Locate the cell with the specified text and output its [X, Y] center coordinate. 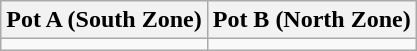
Pot A (South Zone) [104, 20]
Pot B (North Zone) [312, 20]
